Provide the (x, y) coordinate of the cell's center where the given text is located.  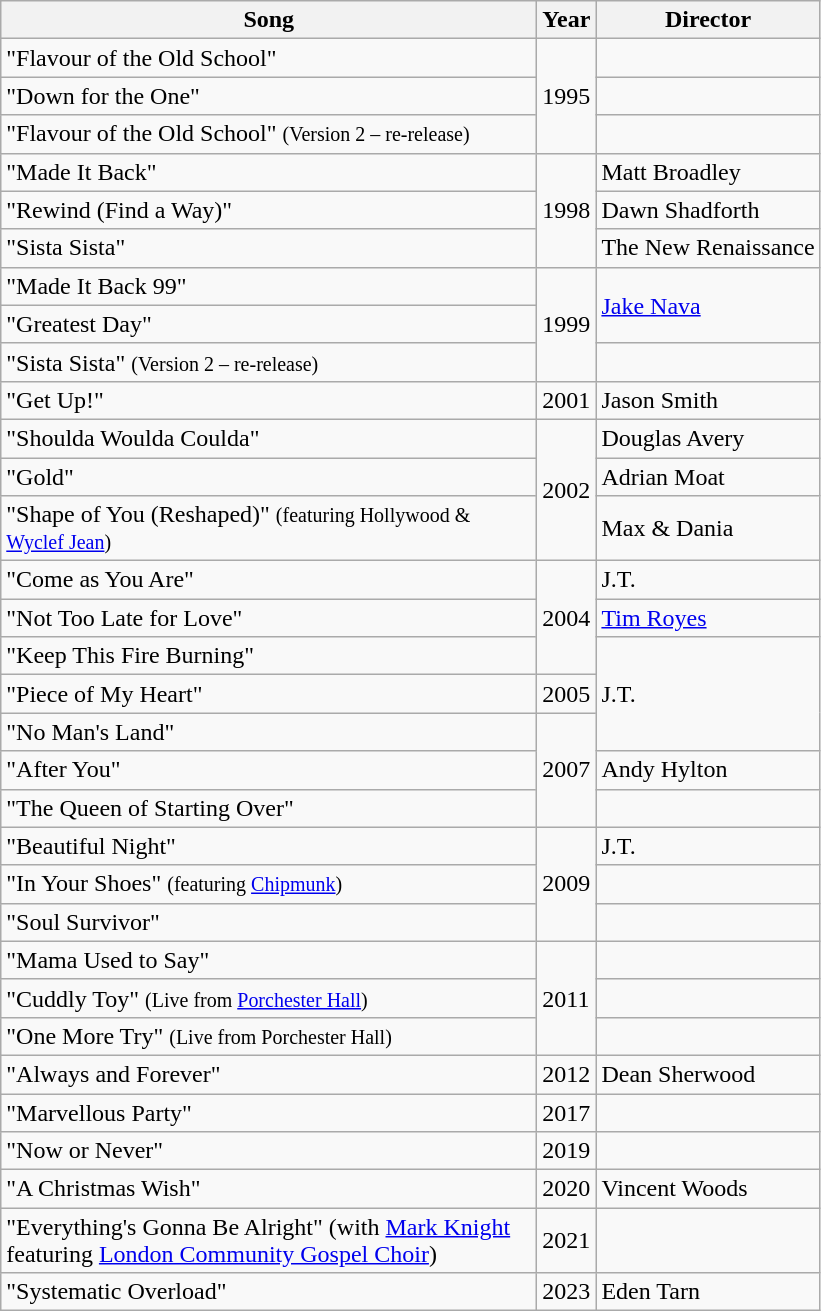
Eden Tarn (708, 1292)
2017 (566, 1113)
"Marvellous Party" (269, 1113)
Max & Dania (708, 528)
1995 (566, 96)
"Flavour of the Old School" (Version 2 – re-release) (269, 134)
2012 (566, 1074)
Andy Hylton (708, 770)
2020 (566, 1189)
"Shape of You (Reshaped)" (featuring Hollywood & Wyclef Jean) (269, 528)
Tim Royes (708, 618)
"Now or Never" (269, 1151)
"Greatest Day" (269, 324)
"Made It Back 99" (269, 286)
"One More Try" (Live from Porchester Hall) (269, 1036)
"Down for the One" (269, 96)
2009 (566, 884)
Director (708, 20)
"Not Too Late for Love" (269, 618)
"Get Up!" (269, 400)
"A Christmas Wish" (269, 1189)
"Always and Forever" (269, 1074)
2005 (566, 694)
"Sista Sista" (269, 248)
Vincent Woods (708, 1189)
"In Your Shoes" (featuring Chipmunk) (269, 884)
The New Renaissance (708, 248)
2004 (566, 618)
"Keep This Fire Burning" (269, 656)
"Come as You Are" (269, 580)
"Rewind (Find a Way)" (269, 210)
Adrian Moat (708, 477)
2001 (566, 400)
"Soul Survivor" (269, 922)
Matt Broadley (708, 172)
1999 (566, 324)
Douglas Avery (708, 438)
Jason Smith (708, 400)
"No Man's Land" (269, 732)
"After You" (269, 770)
2002 (566, 490)
"Systematic Overload" (269, 1292)
"Flavour of the Old School" (269, 58)
"Cuddly Toy" (Live from Porchester Hall) (269, 998)
"Shoulda Woulda Coulda" (269, 438)
Jake Nava (708, 305)
1998 (566, 210)
"Gold" (269, 477)
"Everything's Gonna Be Alright" (with Mark Knight featuring London Community Gospel Choir) (269, 1240)
Dean Sherwood (708, 1074)
"Piece of My Heart" (269, 694)
"The Queen of Starting Over" (269, 808)
Year (566, 20)
"Mama Used to Say" (269, 960)
2019 (566, 1151)
2011 (566, 998)
"Sista Sista" (Version 2 – re-release) (269, 362)
Dawn Shadforth (708, 210)
2021 (566, 1240)
2023 (566, 1292)
2007 (566, 770)
"Made It Back" (269, 172)
Song (269, 20)
"Beautiful Night" (269, 846)
